Provide the [x, y] coordinate of the cell's center where the given text is located.  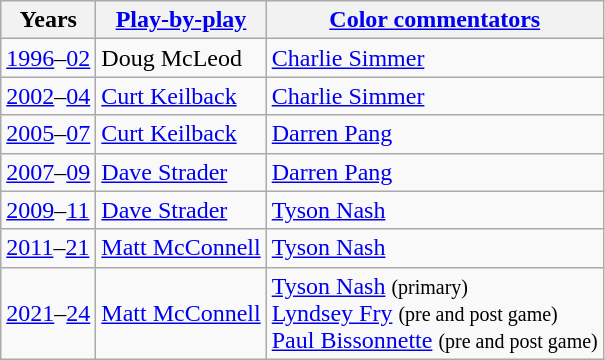
2005–07 [48, 134]
2002–04 [48, 96]
Years [48, 20]
Tyson Nash (primary)Lyndsey Fry (pre and post game)Paul Bissonnette (pre and post game) [434, 313]
Doug McLeod [181, 58]
Color commentators [434, 20]
1996–02 [48, 58]
Play-by-play [181, 20]
2009–11 [48, 210]
2007–09 [48, 172]
2011–21 [48, 248]
2021–24 [48, 313]
